From the cell containing the given text, extract its center point as [X, Y] coordinate. 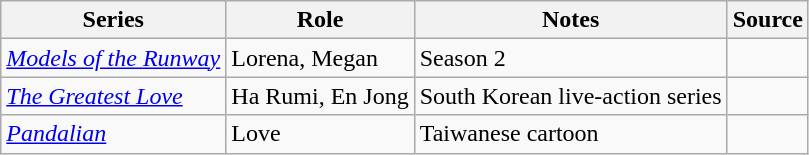
Ha Rumi, En Jong [320, 96]
Taiwanese cartoon [570, 134]
Source [768, 20]
Season 2 [570, 58]
Love [320, 134]
Models of the Runway [114, 58]
Series [114, 20]
Notes [570, 20]
Role [320, 20]
The Greatest Love [114, 96]
Pandalian [114, 134]
South Korean live-action series [570, 96]
Lorena, Megan [320, 58]
